Determine the [X, Y] coordinate at the center of the cell enclosing the given text.  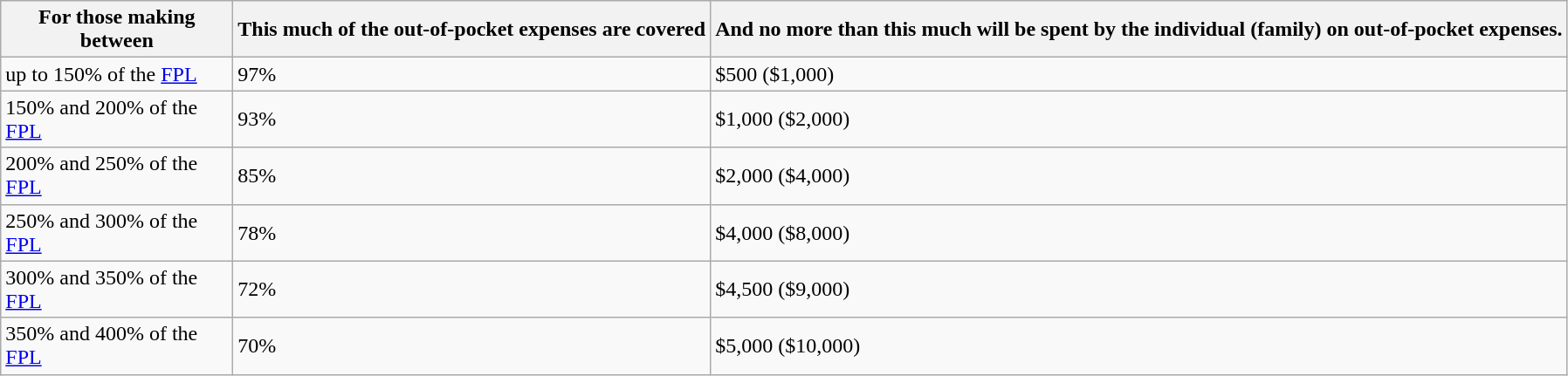
150% and 200% of the FPL [117, 119]
97% [471, 74]
250% and 300% of the FPL [117, 232]
$4,500 ($9,000) [1138, 290]
$2,000 ($4,000) [1138, 176]
For those making between [117, 30]
85% [471, 176]
$4,000 ($8,000) [1138, 232]
up to 150% of the FPL [117, 74]
350% and 400% of the FPL [117, 345]
72% [471, 290]
$500 ($1,000) [1138, 74]
78% [471, 232]
$1,000 ($2,000) [1138, 119]
70% [471, 345]
200% and 250% of the FPL [117, 176]
And no more than this much will be spent by the individual (family) on out-of-pocket expenses. [1138, 30]
$5,000 ($10,000) [1138, 345]
This much of the out-of-pocket expenses are covered [471, 30]
300% and 350% of the FPL [117, 290]
93% [471, 119]
